Detect which cell encompasses the target text, then output its (x, y) center coordinate. 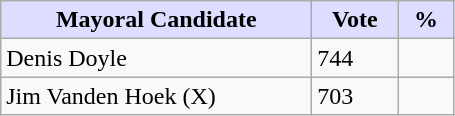
Denis Doyle (156, 58)
744 (355, 58)
Vote (355, 20)
Mayoral Candidate (156, 20)
703 (355, 96)
Jim Vanden Hoek (X) (156, 96)
% (426, 20)
